Pinpoint the cell where the given text exists, returning its (X, Y) midpoint coordinate. 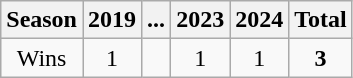
2023 (200, 20)
... (156, 20)
2024 (260, 20)
3 (321, 58)
Wins (42, 58)
Total (321, 20)
Season (42, 20)
2019 (112, 20)
